Determine the [X, Y] coordinate at the center of the cell enclosing the given text.  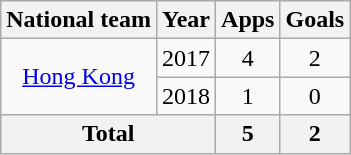
Total [108, 134]
Goals [315, 20]
5 [248, 134]
Apps [248, 20]
2018 [186, 96]
Year [186, 20]
0 [315, 96]
2017 [186, 58]
Hong Kong [79, 77]
4 [248, 58]
National team [79, 20]
1 [248, 96]
